Scan for the cell matching the given text and deliver its (X, Y) coordinate at center. 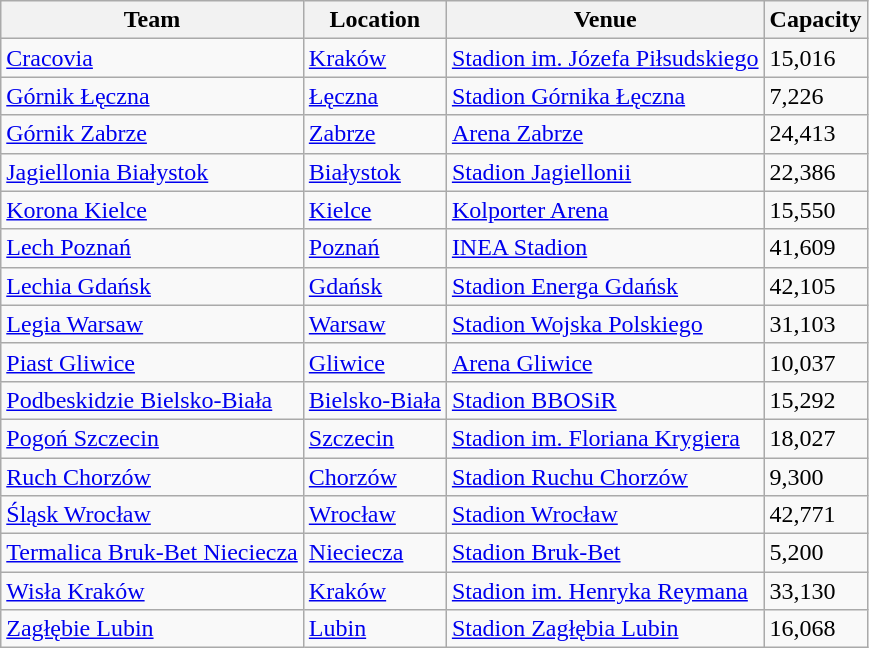
Lech Poznań (152, 248)
Venue (605, 20)
Stadion Wojska Polskiego (605, 324)
15,016 (816, 58)
Stadion Jagiellonii (605, 172)
15,292 (816, 400)
Stadion Ruchu Chorzów (605, 477)
Jagiellonia Białystok (152, 172)
Arena Zabrze (605, 134)
Piast Gliwice (152, 362)
Wisła Kraków (152, 591)
41,609 (816, 248)
Termalica Bruk-Bet Nieciecza (152, 553)
22,386 (816, 172)
Kolporter Arena (605, 210)
Białystok (374, 172)
Arena Gliwice (605, 362)
7,226 (816, 96)
24,413 (816, 134)
18,027 (816, 438)
Capacity (816, 20)
42,105 (816, 286)
16,068 (816, 629)
Location (374, 20)
Stadion Wrocław (605, 515)
Górnik Łęczna (152, 96)
Zabrze (374, 134)
15,550 (816, 210)
Stadion im. Józefa Piłsudskiego (605, 58)
Pogoń Szczecin (152, 438)
Gdańsk (374, 286)
Cracovia (152, 58)
10,037 (816, 362)
Stadion Górnika Łęczna (605, 96)
Gliwice (374, 362)
Stadion Zagłębia Lubin (605, 629)
31,103 (816, 324)
Chorzów (374, 477)
Górnik Zabrze (152, 134)
Stadion Bruk-Bet (605, 553)
Bielsko-Biała (374, 400)
5,200 (816, 553)
Stadion im. Henryka Reymana (605, 591)
Stadion Energa Gdańsk (605, 286)
Śląsk Wrocław (152, 515)
Nieciecza (374, 553)
Szczecin (374, 438)
Podbeskidzie Bielsko-Biała (152, 400)
Lubin (374, 629)
Zagłębie Lubin (152, 629)
INEA Stadion (605, 248)
Ruch Chorzów (152, 477)
Warsaw (374, 324)
Stadion BBOSiR (605, 400)
Lechia Gdańsk (152, 286)
Wrocław (374, 515)
Łęczna (374, 96)
Korona Kielce (152, 210)
Kielce (374, 210)
33,130 (816, 591)
42,771 (816, 515)
Stadion im. Floriana Krygiera (605, 438)
9,300 (816, 477)
Team (152, 20)
Poznań (374, 248)
Legia Warsaw (152, 324)
